Extract the [X, Y] coordinate from the center of the cell holding the provided text.  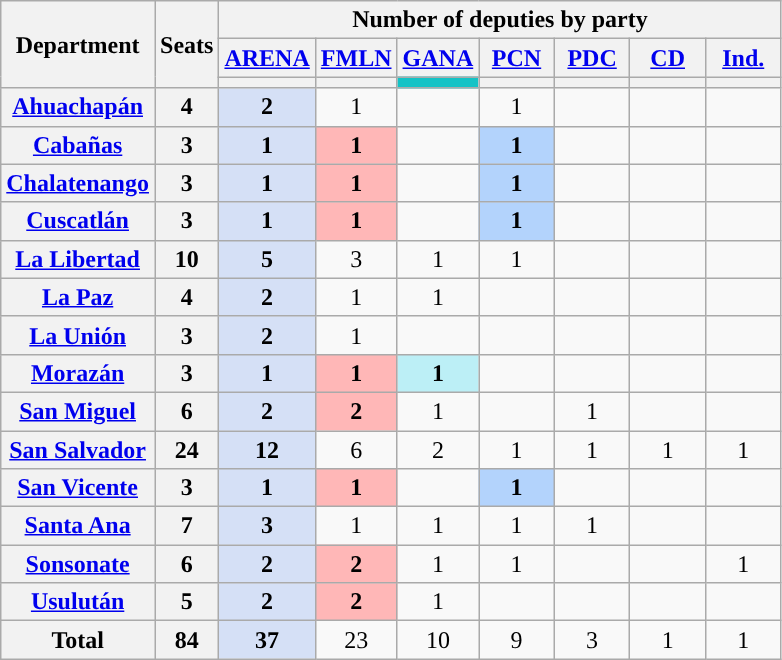
12 [267, 449]
23 [356, 640]
PDC [592, 58]
PCN [517, 58]
7 [186, 526]
Cuscatlán [78, 221]
Chalatenango [78, 183]
Santa Ana [78, 526]
La Libertad [78, 259]
24 [186, 449]
San Salvador [78, 449]
Cabañas [78, 145]
CD [668, 58]
Department [78, 44]
Number of deputies by party [500, 20]
La Unión [78, 335]
9 [517, 640]
37 [267, 640]
Usulután [78, 602]
Total [78, 640]
San Vicente [78, 488]
San Miguel [78, 411]
GANA [438, 58]
Ind. [743, 58]
La Paz [78, 297]
Ahuachapán [78, 107]
FMLN [356, 58]
Sonsonate [78, 564]
Seats [186, 44]
Morazán [78, 373]
84 [186, 640]
ARENA [267, 58]
